Capture the cell that displays the provided text and extract its (X, Y) central coordinate. 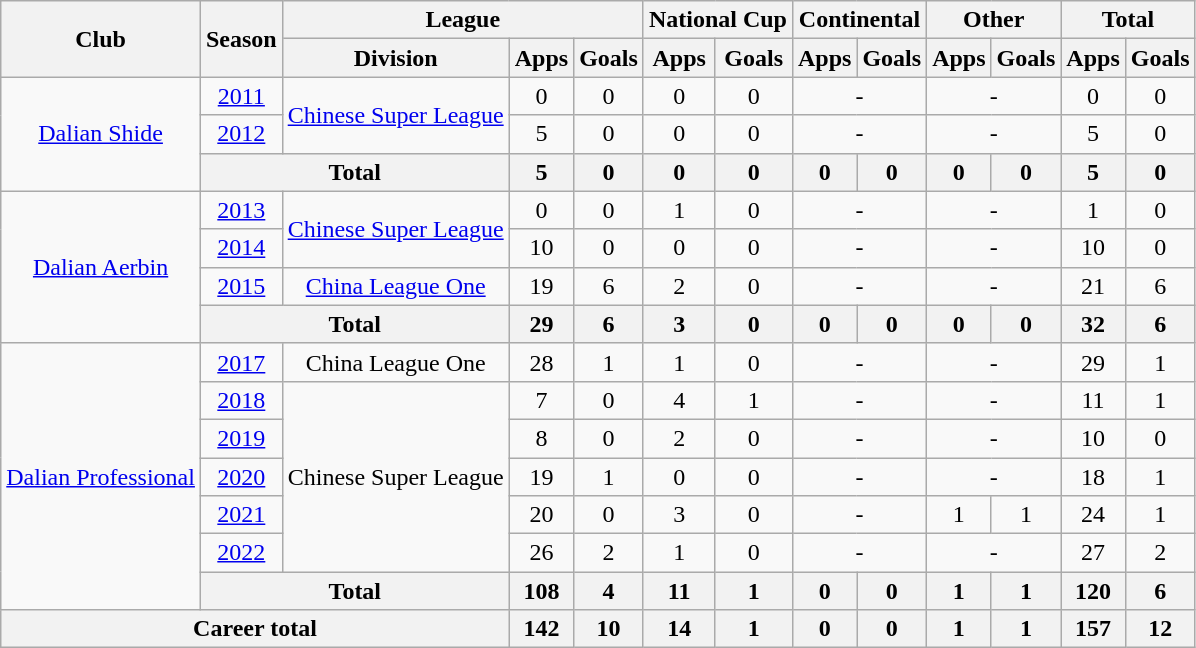
Other (994, 20)
2022 (241, 553)
National Cup (718, 20)
14 (679, 629)
2019 (241, 438)
Continental (859, 20)
20 (541, 515)
2014 (241, 248)
108 (541, 591)
142 (541, 629)
Dalian Aerbin (101, 267)
2015 (241, 286)
18 (1093, 477)
2017 (241, 362)
2011 (241, 96)
Career total (255, 629)
32 (1093, 324)
Division (396, 58)
Dalian Shide (101, 134)
Season (241, 39)
2012 (241, 134)
157 (1093, 629)
Dalian Professional (101, 476)
27 (1093, 553)
24 (1093, 515)
2018 (241, 400)
21 (1093, 286)
8 (541, 438)
2020 (241, 477)
12 (1160, 629)
Club (101, 39)
26 (541, 553)
2013 (241, 210)
28 (541, 362)
League (462, 20)
2021 (241, 515)
120 (1093, 591)
7 (541, 400)
